From the cell containing the given text, extract its center point as [x, y] coordinate. 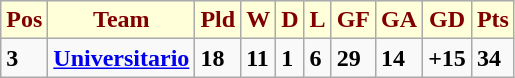
14 [400, 58]
L [318, 20]
Pos [24, 20]
34 [492, 58]
3 [24, 58]
Pld [218, 20]
29 [353, 58]
GF [353, 20]
D [290, 20]
+15 [448, 58]
GD [448, 20]
GA [400, 20]
Pts [492, 20]
11 [258, 58]
18 [218, 58]
W [258, 20]
1 [290, 58]
Universitario [122, 58]
Team [122, 20]
6 [318, 58]
